Locate the cell with the specified text and output its [X, Y] center coordinate. 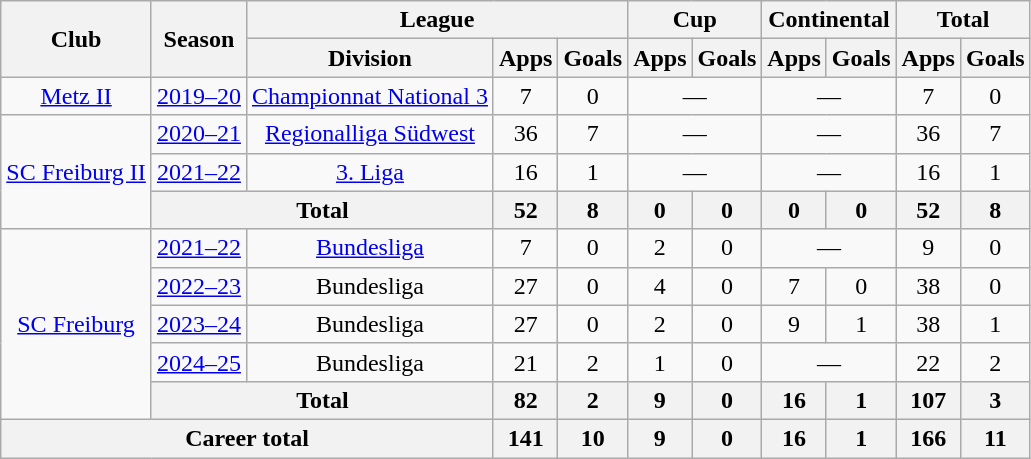
3. Liga [370, 172]
107 [928, 400]
Metz II [76, 96]
Championnat National 3 [370, 96]
SC Freiburg [76, 324]
82 [525, 400]
SC Freiburg II [76, 172]
2022–23 [198, 286]
Division [370, 58]
21 [525, 362]
166 [928, 438]
Continental [829, 20]
League [436, 20]
Regionalliga Südwest [370, 134]
Club [76, 39]
Career total [248, 438]
2020–21 [198, 134]
22 [928, 362]
2023–24 [198, 324]
Cup [695, 20]
10 [593, 438]
2019–20 [198, 96]
3 [995, 400]
4 [660, 286]
11 [995, 438]
2024–25 [198, 362]
Season [198, 39]
141 [525, 438]
